For the text-containing cell, return its midpoint in [X, Y] coordinate format. 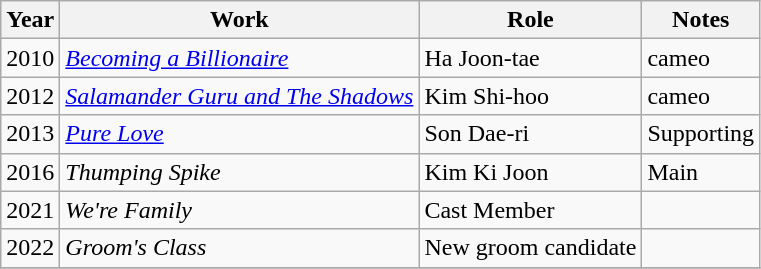
Kim Ki Joon [530, 172]
Year [30, 20]
We're Family [240, 210]
2012 [30, 96]
Role [530, 20]
Thumping Spike [240, 172]
Son Dae-ri [530, 134]
2021 [30, 210]
2010 [30, 58]
Ha Joon-tae [530, 58]
Groom's Class [240, 248]
2013 [30, 134]
Becoming a Billionaire [240, 58]
2022 [30, 248]
Pure Love [240, 134]
Cast Member [530, 210]
Supporting [701, 134]
Kim Shi-hoo [530, 96]
New groom candidate [530, 248]
Salamander Guru and The Shadows [240, 96]
Notes [701, 20]
Main [701, 172]
2016 [30, 172]
Work [240, 20]
